Determine the (x, y) coordinate at the center of the cell enclosing the given text.  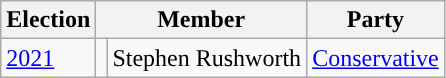
Conservative (376, 58)
Stephen Rushworth (207, 58)
Election (48, 20)
2021 (48, 58)
Member (202, 20)
Party (376, 20)
